From the cell containing the given text, extract its center point as [x, y] coordinate. 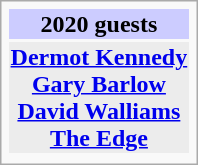
2020 guests [99, 24]
Dermot Kennedy Gary Barlow David Walliams The Edge [99, 98]
